Find where the given text appears and provide that cell's center as [X, Y] coordinate. 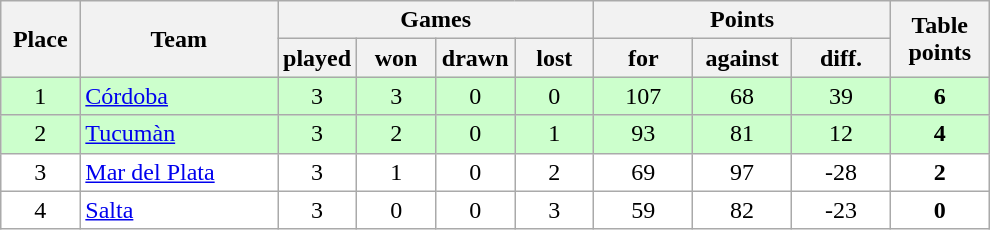
Mar del Plata [179, 172]
diff. [842, 58]
for [644, 58]
39 [842, 96]
drawn [476, 58]
Tucumàn [179, 134]
59 [644, 210]
lost [554, 58]
69 [644, 172]
97 [742, 172]
-23 [842, 210]
Salta [179, 210]
12 [842, 134]
82 [742, 210]
Points [742, 20]
Games [436, 20]
Tablepoints [940, 39]
81 [742, 134]
against [742, 58]
won [396, 58]
Team [179, 39]
Córdoba [179, 96]
68 [742, 96]
6 [940, 96]
-28 [842, 172]
played [318, 58]
107 [644, 96]
Place [40, 39]
93 [644, 134]
